Search for the cell housing the specified text and yield its [x, y] center coordinate. 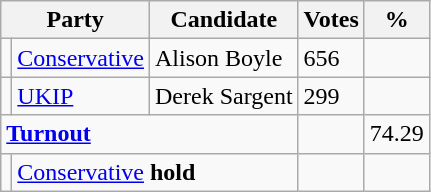
299 [331, 96]
Votes [331, 20]
Party [76, 20]
Turnout [150, 134]
% [396, 20]
74.29 [396, 134]
Candidate [224, 20]
656 [331, 58]
Conservative hold [155, 172]
Derek Sargent [224, 96]
Conservative [81, 58]
Alison Boyle [224, 58]
UKIP [81, 96]
